Capture the cell that displays the provided text and extract its (X, Y) central coordinate. 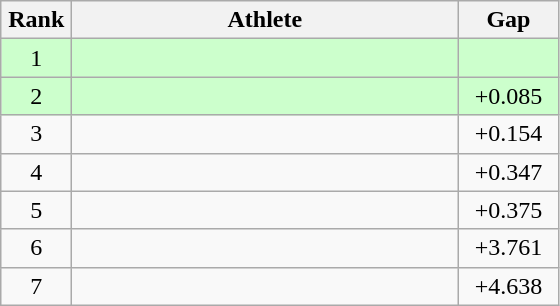
+0.347 (508, 172)
+3.761 (508, 248)
6 (36, 248)
Rank (36, 20)
2 (36, 96)
4 (36, 172)
+0.154 (508, 134)
5 (36, 210)
3 (36, 134)
Gap (508, 20)
Athlete (265, 20)
7 (36, 286)
1 (36, 58)
+0.085 (508, 96)
+4.638 (508, 286)
+0.375 (508, 210)
